Determine the [X, Y] coordinate at the center of the cell enclosing the given text.  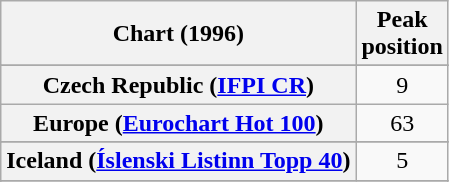
Czech Republic (IFPI CR) [178, 85]
Chart (1996) [178, 34]
9 [402, 85]
Europe (Eurochart Hot 100) [178, 123]
Iceland (Íslenski Listinn Topp 40) [178, 161]
Peakposition [402, 34]
5 [402, 161]
63 [402, 123]
